Determine the (x, y) coordinate at the center of the cell enclosing the given text.  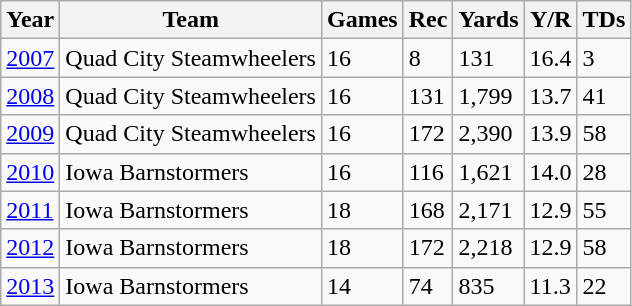
2,390 (488, 134)
14.0 (550, 172)
Y/R (550, 20)
14 (362, 286)
2011 (30, 210)
1,799 (488, 96)
13.7 (550, 96)
55 (604, 210)
Yards (488, 20)
28 (604, 172)
Year (30, 20)
835 (488, 286)
2009 (30, 134)
1,621 (488, 172)
11.3 (550, 286)
2010 (30, 172)
Team (191, 20)
2007 (30, 58)
2012 (30, 248)
TDs (604, 20)
13.9 (550, 134)
116 (428, 172)
Games (362, 20)
2013 (30, 286)
Rec (428, 20)
22 (604, 286)
2,171 (488, 210)
16.4 (550, 58)
8 (428, 58)
3 (604, 58)
2,218 (488, 248)
2008 (30, 96)
41 (604, 96)
74 (428, 286)
168 (428, 210)
